Return the [X, Y] coordinate for the center point of the cell that contains the specified text.  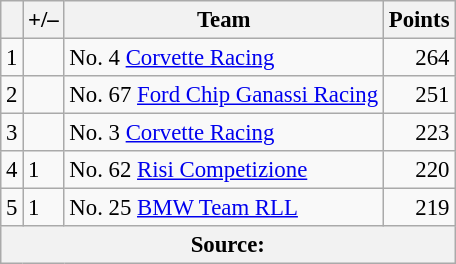
4 [12, 170]
No. 25 BMW Team RLL [224, 208]
2 [12, 95]
Source: [228, 245]
251 [418, 95]
219 [418, 208]
223 [418, 133]
Points [418, 20]
No. 67 Ford Chip Ganassi Racing [224, 95]
5 [12, 208]
No. 3 Corvette Racing [224, 133]
3 [12, 133]
Team [224, 20]
No. 4 Corvette Racing [224, 58]
264 [418, 58]
220 [418, 170]
No. 62 Risi Competizione [224, 170]
+/– [44, 20]
